Detect which cell encompasses the target text, then output its [x, y] center coordinate. 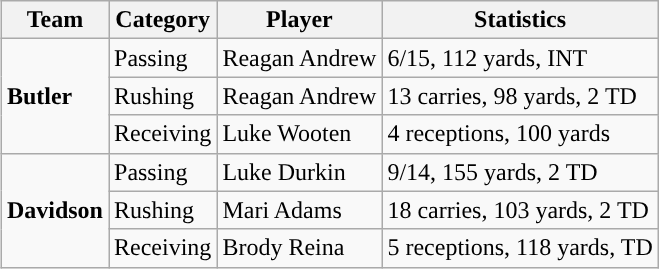
5 receptions, 118 yards, TD [520, 248]
Team [54, 20]
Player [300, 20]
Butler [54, 96]
Davidson [54, 210]
18 carries, 103 yards, 2 TD [520, 210]
4 receptions, 100 yards [520, 134]
Luke Durkin [300, 172]
Statistics [520, 20]
6/15, 112 yards, INT [520, 58]
13 carries, 98 yards, 2 TD [520, 96]
Mari Adams [300, 210]
Luke Wooten [300, 134]
Category [162, 20]
9/14, 155 yards, 2 TD [520, 172]
Brody Reina [300, 248]
